Pinpoint the cell where the given text exists, returning its [X, Y] midpoint coordinate. 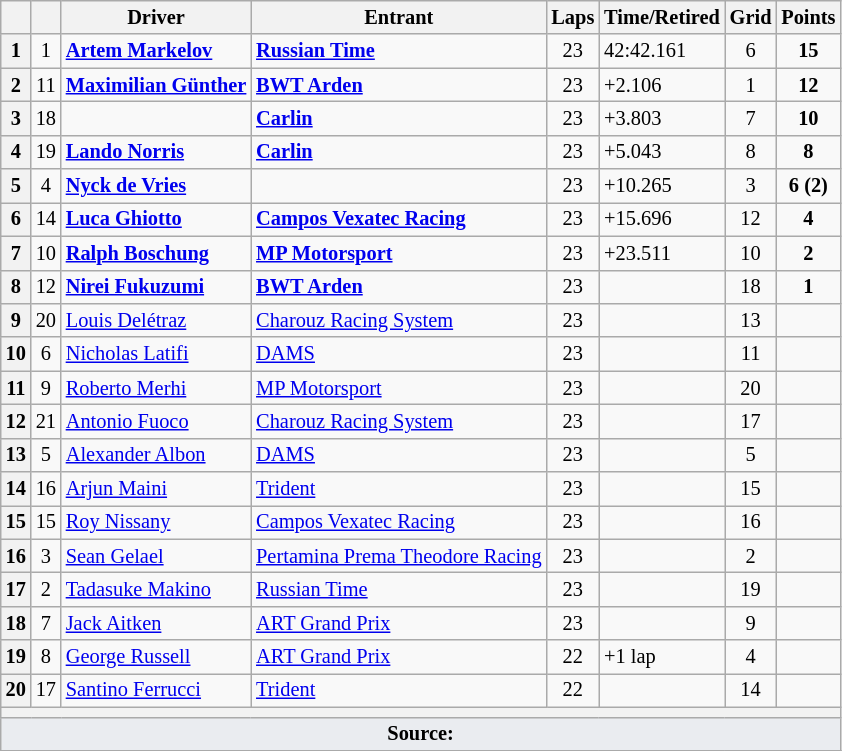
21 [46, 421]
Nirei Fukuzumi [156, 287]
+23.511 [662, 253]
42:42.161 [662, 51]
Pertamina Prema Theodore Racing [398, 556]
Driver [156, 17]
+3.803 [662, 118]
Time/Retired [662, 17]
Jack Aitken [156, 623]
Lando Norris [156, 152]
Roy Nissany [156, 522]
Ralph Boschung [156, 253]
Nyck de Vries [156, 186]
Louis Delétraz [156, 320]
Entrant [398, 17]
Artem Markelov [156, 51]
Antonio Fuoco [156, 421]
George Russell [156, 657]
Grid [751, 17]
Source: [421, 734]
+2.106 [662, 85]
Arjun Maini [156, 489]
Luca Ghiotto [156, 219]
Maximilian Günther [156, 85]
+1 lap [662, 657]
Alexander Albon [156, 455]
Laps [572, 17]
+5.043 [662, 152]
+10.265 [662, 186]
+15.696 [662, 219]
6 (2) [808, 186]
Sean Gelael [156, 556]
Nicholas Latifi [156, 354]
Points [808, 17]
Roberto Merhi [156, 388]
Santino Ferrucci [156, 690]
Tadasuke Makino [156, 589]
